From the cell containing the given text, extract its center point as (X, Y) coordinate. 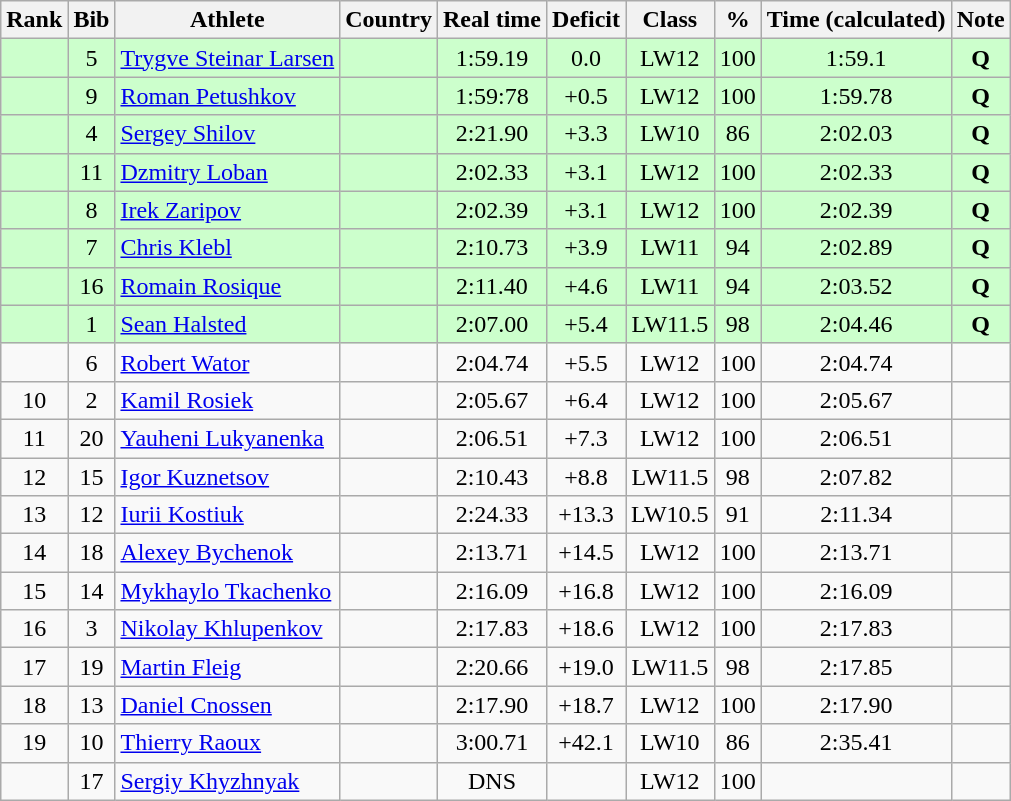
Yauheni Lukyanenka (228, 438)
+3.9 (586, 248)
+19.0 (586, 667)
2:10.73 (492, 248)
Igor Kuznetsov (228, 477)
2:07.82 (856, 477)
2:10.43 (492, 477)
2:20.66 (492, 667)
Time (calculated) (856, 20)
2:02.03 (856, 134)
Mykhaylo Tkachenko (228, 591)
Sean Halsted (228, 324)
LW10.5 (670, 515)
2:07.00 (492, 324)
Irek Zaripov (228, 210)
Bib (92, 20)
1:59.78 (856, 96)
Alexey Bychenok (228, 553)
Kamil Rosiek (228, 400)
2:24.33 (492, 515)
2:04.46 (856, 324)
2:11.34 (856, 515)
Trygve Steinar Larsen (228, 58)
+42.1 (586, 743)
+6.4 (586, 400)
1 (92, 324)
+8.8 (586, 477)
Real time (492, 20)
+0.5 (586, 96)
Nikolay Khlupenkov (228, 629)
Class (670, 20)
6 (92, 362)
0.0 (586, 58)
Sergiy Khyzhnyak (228, 781)
+13.3 (586, 515)
2:11.40 (492, 286)
9 (92, 96)
+5.4 (586, 324)
+4.6 (586, 286)
+16.8 (586, 591)
Roman Petushkov (228, 96)
Robert Wator (228, 362)
1:59.1 (856, 58)
+5.5 (586, 362)
2 (92, 400)
20 (92, 438)
3:00.71 (492, 743)
Thierry Raoux (228, 743)
2:03.52 (856, 286)
Martin Fleig (228, 667)
+3.3 (586, 134)
3 (92, 629)
4 (92, 134)
Chris Klebl (228, 248)
+18.6 (586, 629)
2:21.90 (492, 134)
Country (389, 20)
2:17.85 (856, 667)
2:02.89 (856, 248)
Dzmitry Loban (228, 172)
Iurii Kostiuk (228, 515)
+18.7 (586, 705)
Daniel Cnossen (228, 705)
2:35.41 (856, 743)
DNS (492, 781)
1:59.19 (492, 58)
Deficit (586, 20)
+14.5 (586, 553)
5 (92, 58)
1:59:78 (492, 96)
+7.3 (586, 438)
7 (92, 248)
91 (738, 515)
% (738, 20)
Note (980, 20)
Romain Rosique (228, 286)
8 (92, 210)
Sergey Shilov (228, 134)
Rank (34, 20)
Athlete (228, 20)
